Capture the cell that displays the provided text and extract its (X, Y) central coordinate. 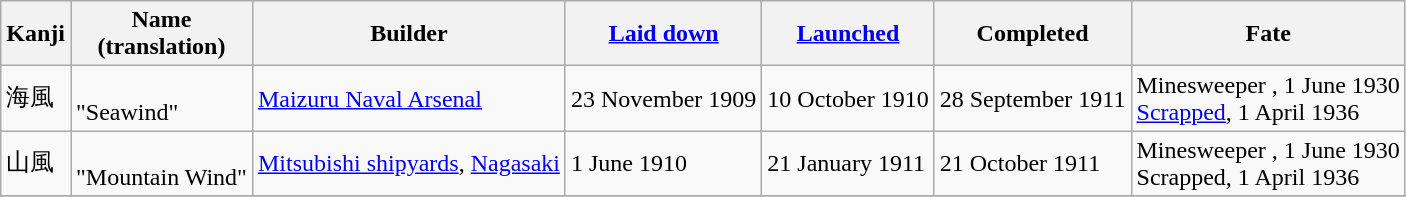
21 October 1911 (1032, 164)
Kanji (36, 34)
10 October 1910 (848, 98)
Minesweeper , 1 June 1930 Scrapped, 1 April 1936 (1268, 98)
Laid down (663, 34)
Name(translation) (161, 34)
Maizuru Naval Arsenal (408, 98)
23 November 1909 (663, 98)
28 September 1911 (1032, 98)
Fate (1268, 34)
Minesweeper , 1 June 1930Scrapped, 1 April 1936 (1268, 164)
1 June 1910 (663, 164)
海風 (36, 98)
Completed (1032, 34)
Builder (408, 34)
Mitsubishi shipyards, Nagasaki (408, 164)
"Seawind" (161, 98)
Launched (848, 34)
"Mountain Wind" (161, 164)
21 January 1911 (848, 164)
山風 (36, 164)
